For the text-containing cell, return its midpoint in [X, Y] coordinate format. 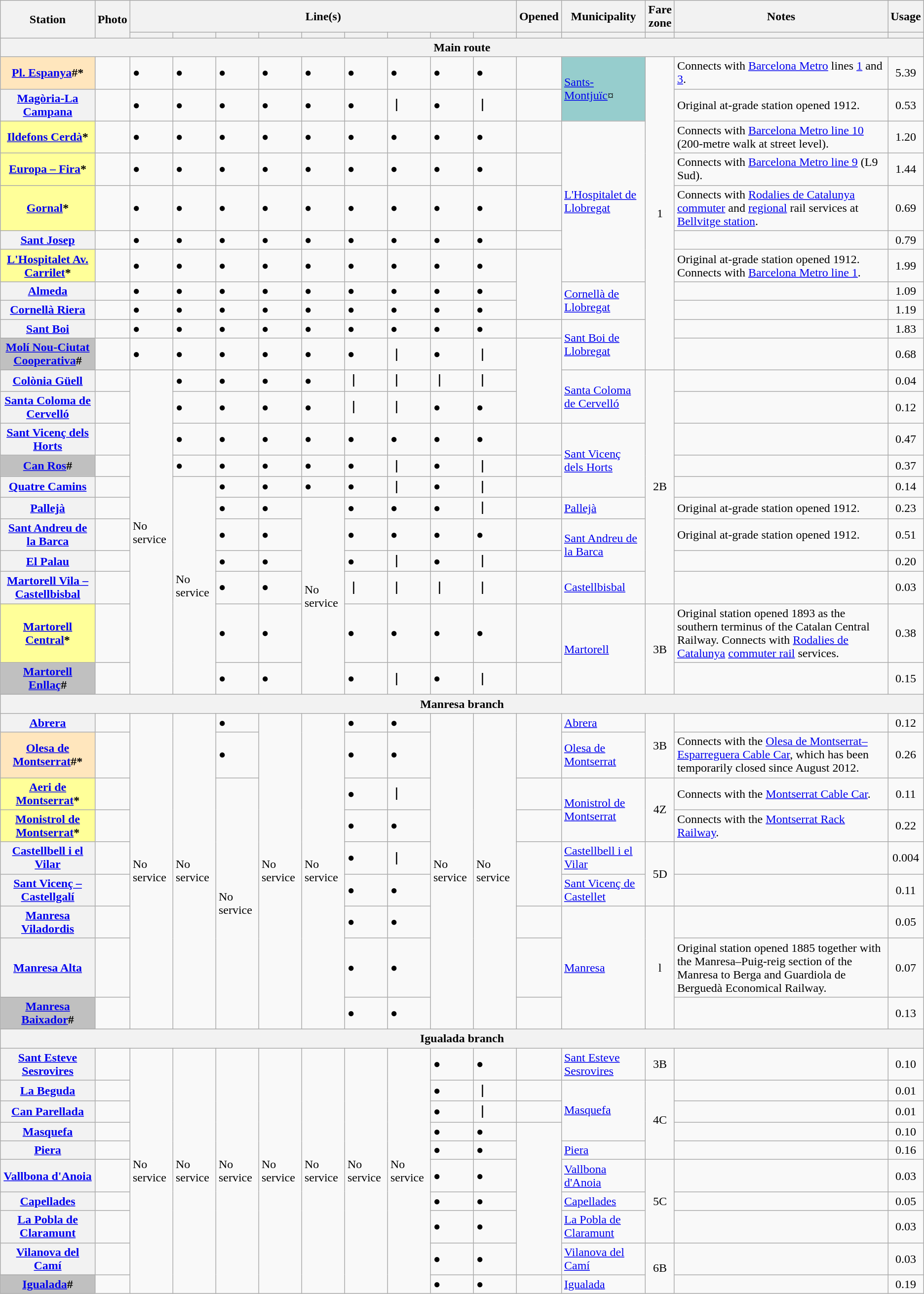
Ildefons Cerdà* [48, 137]
0.20 [906, 561]
Connects with the Montserrat Rack Railway. [781, 825]
0.69 [906, 208]
Castellbisbal [603, 588]
La Beguda [48, 1091]
Gornal* [48, 208]
Sant Boi de Llobregat [603, 345]
Manresa [603, 968]
Fare zone [660, 17]
Igualada [603, 1284]
0.47 [906, 439]
Sant Josep [48, 240]
L'Hospitalet Av. Carrilet* [48, 266]
l [660, 968]
Can Ros# [48, 466]
0.004 [906, 858]
Opened [539, 17]
Sant Vicenç de Castellet [603, 890]
Cornellà Riera [48, 310]
Cornellà de Llobregat [603, 300]
Municipality [603, 17]
Connects with Barcelona Metro line 10 (200-metre walk at street level). [781, 137]
4C [660, 1120]
Station [48, 19]
4Z [660, 810]
2B [660, 487]
Manresa Baixador# [48, 1013]
Connects with Barcelona Metro line 9 (L9 Sud). [781, 169]
Sants-Montjuïc¤ [603, 89]
0.13 [906, 1013]
Martorell [603, 649]
Olesa de Montserrat [603, 755]
Magòria-La Campana [48, 105]
0.79 [906, 240]
El Palau [48, 561]
Main route [462, 47]
1.44 [906, 169]
Connects with Rodalies de Catalunya commuter and regional rail services at Bellvitge station. [781, 208]
Connects with the Montserrat Cable Car. [781, 794]
Igualada# [48, 1284]
Connects with Barcelona Metro lines 1 and 3. [781, 73]
Pl. Espanya#* [48, 73]
Can Parellada [48, 1112]
1.19 [906, 310]
0.22 [906, 825]
Photo [113, 19]
1.09 [906, 291]
0.37 [906, 466]
Igualada branch [462, 1038]
0.19 [906, 1284]
Martorell Central* [48, 633]
Connects with the Olesa de Montserrat–Esparreguera Cable Car, which has been temporarily closed since August 2012. [781, 755]
0.07 [906, 968]
0.38 [906, 633]
0.23 [906, 508]
Line(s) [323, 17]
0.68 [906, 354]
1.83 [906, 328]
5.39 [906, 73]
Manresa Viladordis [48, 922]
Original station opened 1893 as the southern terminus of the Catalan Central Railway. Connects with Rodalies de Catalunya commuter rail services. [781, 633]
Notes [781, 17]
0.53 [906, 105]
Martorell Enllaç# [48, 678]
6B [660, 1268]
5D [660, 874]
Colònia Güell [48, 381]
Molí Nou-Ciutat Cooperativa# [48, 354]
0.04 [906, 381]
0.14 [906, 487]
Almeda [48, 291]
Europa – Fira* [48, 169]
5C [660, 1201]
Sant Boi [48, 328]
Olesa de Montserrat#* [48, 755]
Original station opened 1885 together with the Manresa–Puig-reig section of the Manresa to Berga and Guardiola de Berguedà Economical Railway. [781, 968]
0.51 [906, 534]
Monistrol de Montserrat [603, 810]
1.99 [906, 266]
Manresa branch [462, 704]
Martorell Vila – Castellbisbal [48, 588]
Monistrol de Montserrat* [48, 825]
Original at-grade station opened 1912. Connects with Barcelona Metro line 1. [781, 266]
Sant Vicenç – Castellgalí [48, 890]
L'Hospitalet de Llobregat [603, 201]
0.15 [906, 678]
0.26 [906, 755]
1.20 [906, 137]
Aeri de Montserrat* [48, 794]
Manresa Alta [48, 968]
Usage [906, 17]
1 [660, 213]
0.16 [906, 1150]
Quatre Camins [48, 487]
